Determine the (x, y) coordinate at the center of the cell enclosing the given text.  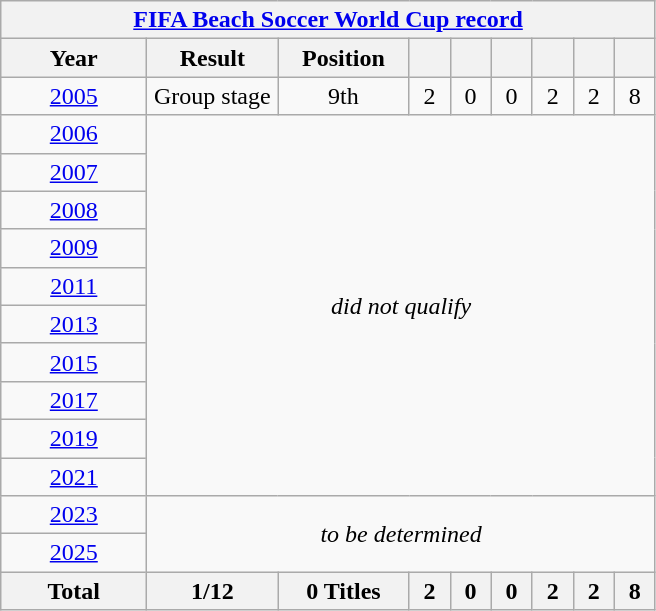
2011 (74, 286)
2025 (74, 553)
1/12 (212, 591)
to be determined (401, 534)
9th (344, 96)
Position (344, 58)
2007 (74, 172)
2006 (74, 134)
Result (212, 58)
Year (74, 58)
2021 (74, 477)
2015 (74, 362)
0 Titles (344, 591)
2023 (74, 515)
Group stage (212, 96)
2019 (74, 438)
did not qualify (401, 306)
2017 (74, 400)
2013 (74, 324)
FIFA Beach Soccer World Cup record (328, 20)
2008 (74, 210)
2009 (74, 248)
Total (74, 591)
2005 (74, 96)
